Scan for the cell matching the given text and deliver its [x, y] coordinate at center. 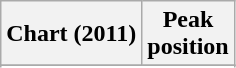
Chart (2011) [72, 34]
Peakposition [188, 34]
